Search for the cell housing the specified text and yield its [X, Y] center coordinate. 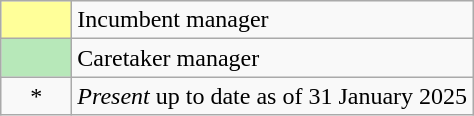
Present up to date as of 31 January 2025 [272, 96]
* [36, 96]
Caretaker manager [272, 58]
Incumbent manager [272, 20]
